Locate the cell with the specified text and output its (X, Y) center coordinate. 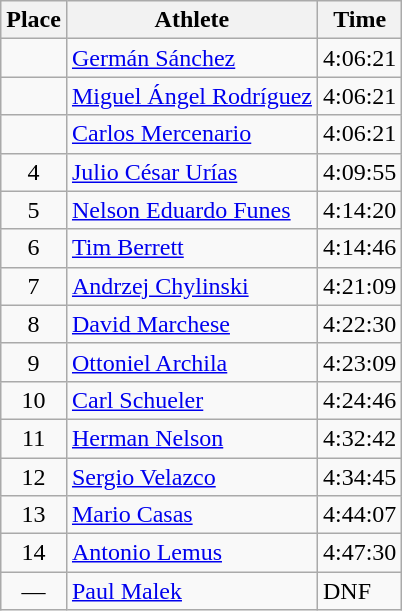
Nelson Eduardo Funes (192, 210)
Place (34, 20)
Germán Sánchez (192, 58)
Herman Nelson (192, 438)
4 (34, 172)
Mario Casas (192, 515)
Ottoniel Archila (192, 362)
14 (34, 553)
4:47:30 (359, 553)
11 (34, 438)
4:22:30 (359, 324)
4:23:09 (359, 362)
Miguel Ángel Rodríguez (192, 96)
Carlos Mercenario (192, 134)
Tim Berrett (192, 248)
4:14:46 (359, 248)
Julio César Urías (192, 172)
Sergio Velazco (192, 477)
Andrzej Chylinski (192, 286)
DNF (359, 591)
David Marchese (192, 324)
— (34, 591)
8 (34, 324)
9 (34, 362)
Time (359, 20)
4:14:20 (359, 210)
Carl Schueler (192, 400)
6 (34, 248)
7 (34, 286)
10 (34, 400)
13 (34, 515)
4:34:45 (359, 477)
4:09:55 (359, 172)
Paul Malek (192, 591)
Athlete (192, 20)
5 (34, 210)
4:32:42 (359, 438)
4:44:07 (359, 515)
4:21:09 (359, 286)
4:24:46 (359, 400)
12 (34, 477)
Antonio Lemus (192, 553)
